Find where the given text appears and provide that cell's center as (x, y) coordinate. 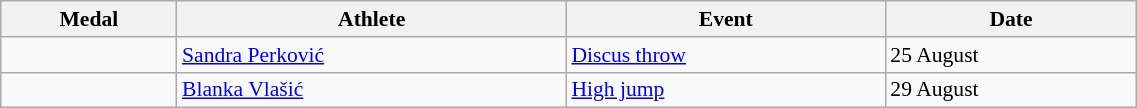
25 August (1011, 55)
Date (1011, 19)
Blanka Vlašić (372, 90)
High jump (726, 90)
29 August (1011, 90)
Medal (89, 19)
Event (726, 19)
Sandra Perković (372, 55)
Discus throw (726, 55)
Athlete (372, 19)
